Extract the (X, Y) coordinate from the center of the cell holding the provided text.  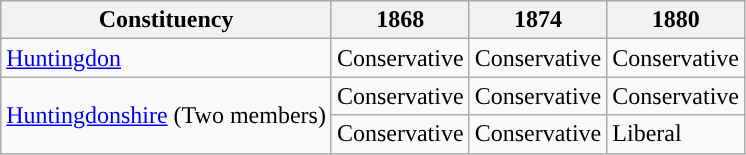
Constituency (166, 20)
Huntingdon (166, 58)
1874 (538, 20)
1868 (400, 20)
Liberal (676, 134)
Huntingdonshire (Two members) (166, 115)
1880 (676, 20)
